Return [x, y] of the center of cell containing provided text 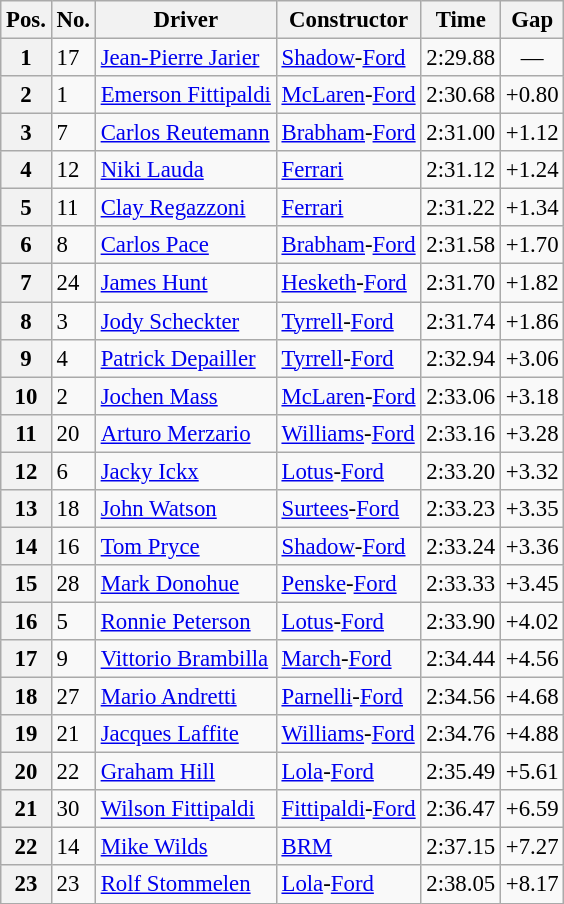
+3.06 [532, 358]
2:31.00 [461, 133]
2:34.56 [461, 697]
+3.18 [532, 396]
2:31.22 [461, 208]
Jacques Laffite [186, 734]
27 [73, 697]
Pos. [26, 20]
2:33.16 [461, 433]
2:31.58 [461, 245]
2:33.20 [461, 471]
Mario Andretti [186, 697]
Vittorio Brambilla [186, 659]
Jody Scheckter [186, 321]
Rolf Stommelen [186, 885]
Clay Regazzoni [186, 208]
+4.88 [532, 734]
+4.56 [532, 659]
2:33.33 [461, 584]
Constructor [348, 20]
+7.27 [532, 847]
Surtees-Ford [348, 509]
2:34.44 [461, 659]
Tom Pryce [186, 546]
24 [73, 283]
15 [26, 584]
Fittipaldi-Ford [348, 809]
2:29.88 [461, 58]
2:38.05 [461, 885]
2:37.15 [461, 847]
No. [73, 20]
2:32.94 [461, 358]
+6.59 [532, 809]
2:33.90 [461, 621]
Penske-Ford [348, 584]
Carlos Pace [186, 245]
2:31.74 [461, 321]
Carlos Reutemann [186, 133]
Emerson Fittipaldi [186, 95]
2:33.24 [461, 546]
Driver [186, 20]
+3.28 [532, 433]
Niki Lauda [186, 170]
Hesketh-Ford [348, 283]
— [532, 58]
30 [73, 809]
+0.80 [532, 95]
2:34.76 [461, 734]
+1.82 [532, 283]
+1.86 [532, 321]
13 [26, 509]
Mark Donohue [186, 584]
Ronnie Peterson [186, 621]
James Hunt [186, 283]
Jean-Pierre Jarier [186, 58]
Time [461, 20]
2:35.49 [461, 772]
19 [26, 734]
+4.02 [532, 621]
+1.24 [532, 170]
+8.17 [532, 885]
Patrick Depailler [186, 358]
March-Ford [348, 659]
2:31.12 [461, 170]
+5.61 [532, 772]
Jochen Mass [186, 396]
Mike Wilds [186, 847]
10 [26, 396]
+3.35 [532, 509]
2:33.06 [461, 396]
+4.68 [532, 697]
+3.45 [532, 584]
Parnelli-Ford [348, 697]
2:33.23 [461, 509]
BRM [348, 847]
28 [73, 584]
2:36.47 [461, 809]
Wilson Fittipaldi [186, 809]
2:31.70 [461, 283]
+3.32 [532, 471]
Jacky Ickx [186, 471]
+3.36 [532, 546]
2:30.68 [461, 95]
+1.12 [532, 133]
+1.70 [532, 245]
John Watson [186, 509]
Gap [532, 20]
Graham Hill [186, 772]
Arturo Merzario [186, 433]
+1.34 [532, 208]
